Scan for the cell matching the given text and deliver its [x, y] coordinate at center. 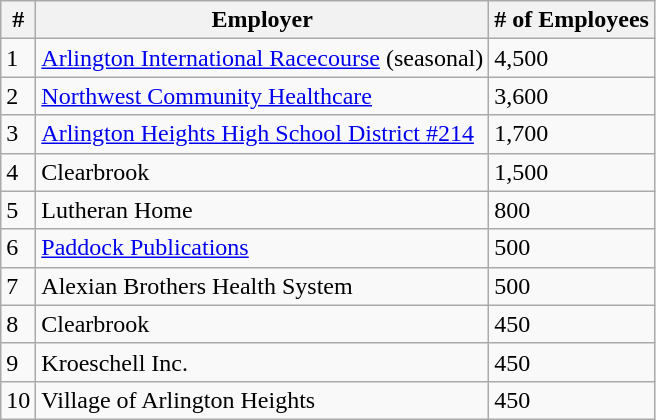
# of Employees [572, 20]
2 [18, 96]
3,600 [572, 96]
Northwest Community Healthcare [262, 96]
Kroeschell Inc. [262, 362]
10 [18, 400]
Village of Arlington Heights [262, 400]
800 [572, 210]
6 [18, 248]
1,500 [572, 172]
3 [18, 134]
Alexian Brothers Health System [262, 286]
Lutheran Home [262, 210]
7 [18, 286]
4,500 [572, 58]
Arlington International Racecourse (seasonal) [262, 58]
9 [18, 362]
5 [18, 210]
Arlington Heights High School District #214 [262, 134]
Employer [262, 20]
8 [18, 324]
Paddock Publications [262, 248]
# [18, 20]
1 [18, 58]
4 [18, 172]
1,700 [572, 134]
